Provide the (X, Y) coordinate of the cell's center where the given text is located.  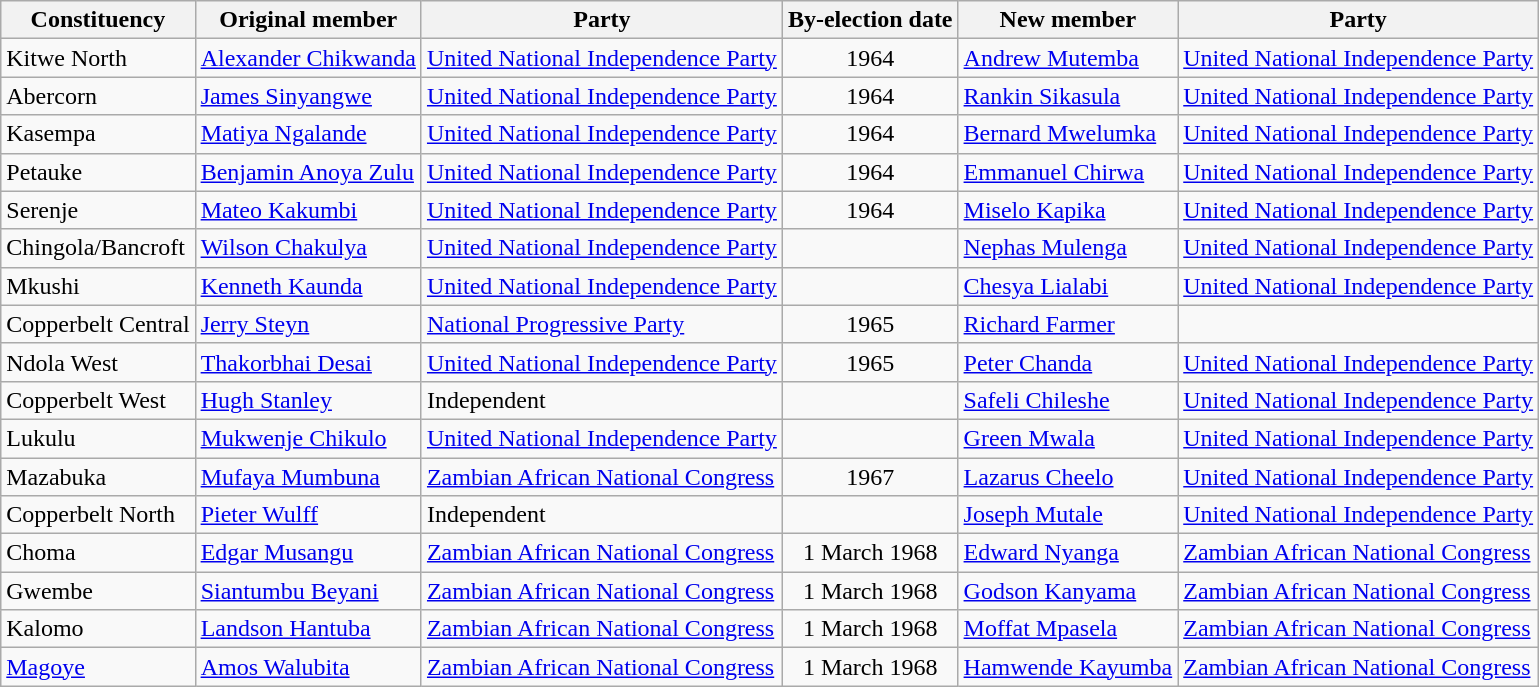
New member (1068, 20)
Siantumbu Beyani (308, 591)
Nephas Mulenga (1068, 248)
Chingola/Bancroft (98, 248)
Mukwenje Chikulo (308, 438)
Kenneth Kaunda (308, 286)
Original member (308, 20)
Kalomo (98, 629)
Chesya Lialabi (1068, 286)
Constituency (98, 20)
Bernard Mwelumka (1068, 134)
Richard Farmer (1068, 324)
Matiya Ngalande (308, 134)
Thakorbhai Desai (308, 362)
James Sinyangwe (308, 96)
Mazabuka (98, 477)
Green Mwala (1068, 438)
Lazarus Cheelo (1068, 477)
Moffat Mpasela (1068, 629)
Copperbelt Central (98, 324)
National Progressive Party (602, 324)
Kasempa (98, 134)
Serenje (98, 210)
Magoye (98, 667)
Hamwende Kayumba (1068, 667)
Edgar Musangu (308, 553)
Safeli Chileshe (1068, 400)
Copperbelt West (98, 400)
Mateo Kakumbi (308, 210)
Mufaya Mumbuna (308, 477)
Miselo Kapika (1068, 210)
Kitwe North (98, 58)
Copperbelt North (98, 515)
Joseph Mutale (1068, 515)
Peter Chanda (1068, 362)
Ndola West (98, 362)
Hugh Stanley (308, 400)
Amos Walubita (308, 667)
Pieter Wulff (308, 515)
Jerry Steyn (308, 324)
Gwembe (98, 591)
Landson Hantuba (308, 629)
Abercorn (98, 96)
Edward Nyanga (1068, 553)
Petauke (98, 172)
Alexander Chikwanda (308, 58)
Wilson Chakulya (308, 248)
Choma (98, 553)
Andrew Mutemba (1068, 58)
By-election date (870, 20)
Rankin Sikasula (1068, 96)
Godson Kanyama (1068, 591)
1967 (870, 477)
Lukulu (98, 438)
Benjamin Anoya Zulu (308, 172)
Mkushi (98, 286)
Emmanuel Chirwa (1068, 172)
